Provide the [X, Y] coordinate of the cell's center where the given text is located.  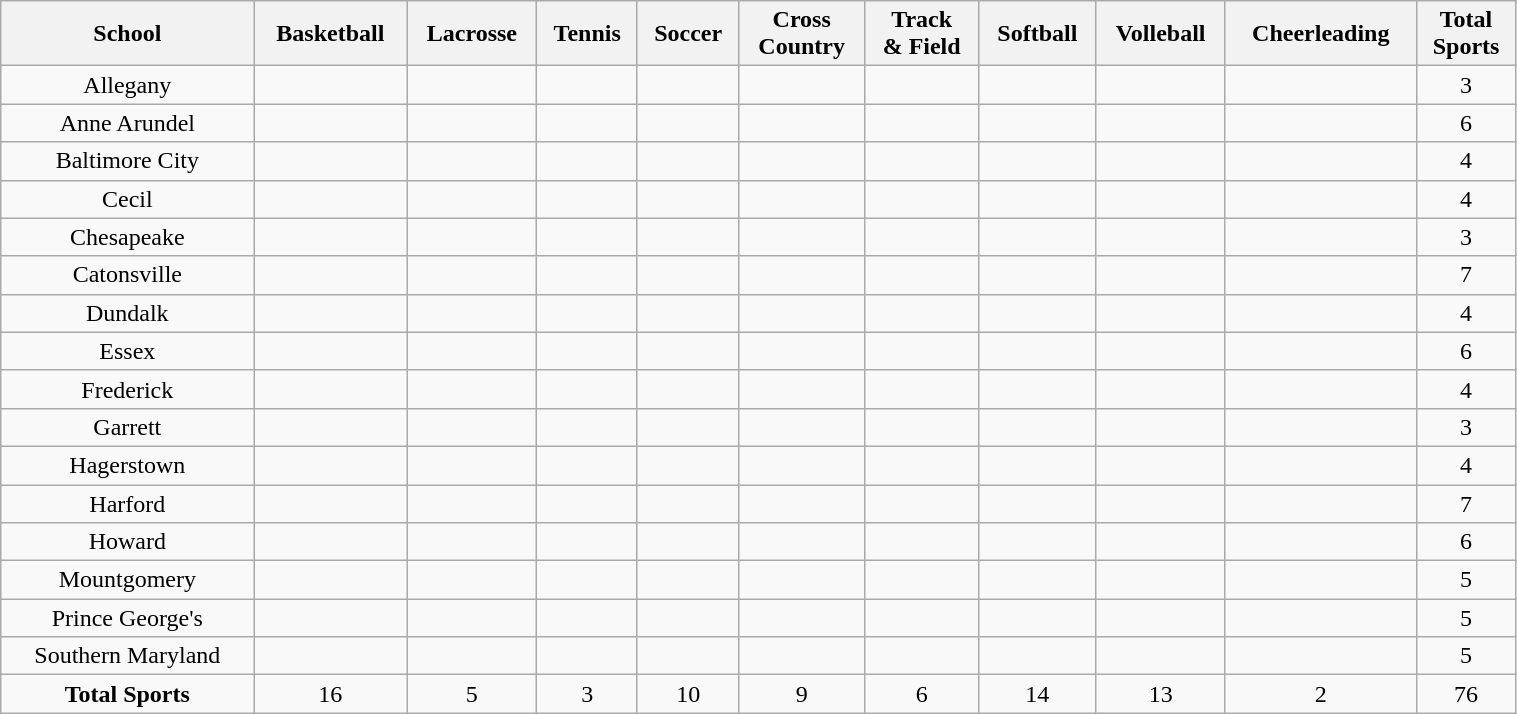
2 [1320, 694]
Basketball [330, 34]
School [128, 34]
Dundalk [128, 313]
Essex [128, 351]
Frederick [128, 389]
Anne Arundel [128, 123]
Howard [128, 542]
Garrett [128, 427]
76 [1466, 694]
Total Sports [128, 694]
Catonsville [128, 275]
9 [802, 694]
Softball [1038, 34]
Baltimore City [128, 161]
Soccer [688, 34]
Cheerleading [1320, 34]
CrossCountry [802, 34]
Volleball [1161, 34]
TotalSports [1466, 34]
Tennis [587, 34]
Hagerstown [128, 465]
Southern Maryland [128, 656]
Allegany [128, 85]
13 [1161, 694]
Lacrosse [472, 34]
16 [330, 694]
Mountgomery [128, 580]
Chesapeake [128, 237]
Track& Field [921, 34]
10 [688, 694]
Prince George's [128, 618]
Harford [128, 503]
Cecil [128, 199]
14 [1038, 694]
